Provide the (X, Y) coordinate of the cell's center where the given text is located.  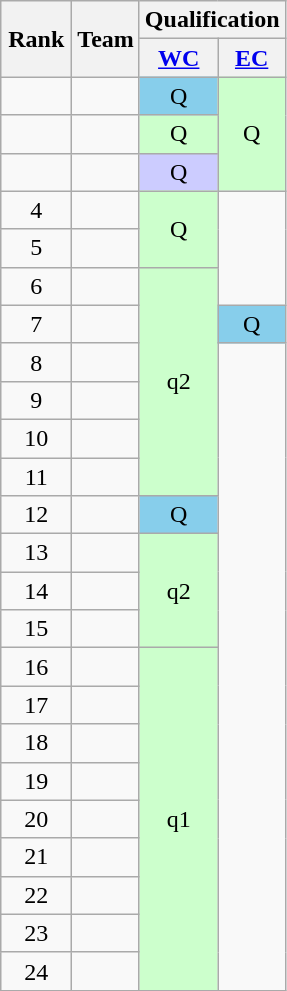
20 (36, 819)
15 (36, 629)
Qualification (212, 20)
12 (36, 515)
22 (36, 895)
16 (36, 667)
9 (36, 400)
5 (36, 248)
4 (36, 210)
q1 (178, 820)
11 (36, 477)
EC (252, 58)
17 (36, 705)
7 (36, 324)
Team (106, 39)
19 (36, 781)
13 (36, 553)
Rank (36, 39)
24 (36, 971)
23 (36, 933)
18 (36, 743)
14 (36, 591)
10 (36, 438)
WC (178, 58)
6 (36, 286)
8 (36, 362)
21 (36, 857)
